Scan for the cell matching the given text and deliver its [x, y] coordinate at center. 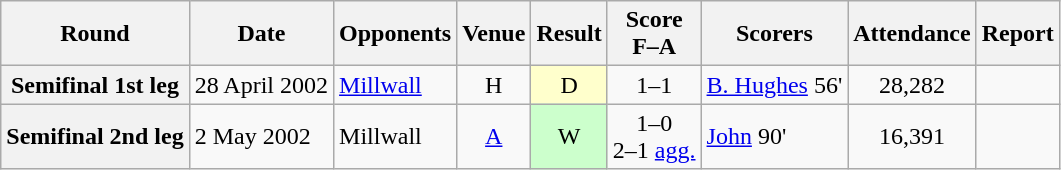
1–02–1 agg. [654, 136]
A [494, 136]
W [569, 136]
Round [95, 34]
Attendance [912, 34]
D [569, 85]
Semifinal 2nd leg [95, 136]
John 90' [774, 136]
B. Hughes 56' [774, 85]
28,282 [912, 85]
28 April 2002 [261, 85]
ScoreF–A [654, 34]
Report [1018, 34]
Date [261, 34]
H [494, 85]
Opponents [396, 34]
16,391 [912, 136]
Scorers [774, 34]
Semifinal 1st leg [95, 85]
Venue [494, 34]
1–1 [654, 85]
Result [569, 34]
2 May 2002 [261, 136]
